Extract the (X, Y) coordinate from the center of the cell holding the provided text.  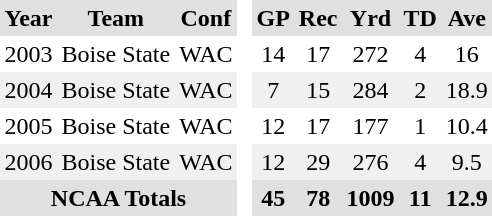
GP (273, 18)
12.9 (466, 198)
7 (273, 90)
18.9 (466, 90)
177 (370, 126)
Team (116, 18)
TD (420, 18)
NCAA Totals (118, 198)
45 (273, 198)
276 (370, 162)
272 (370, 54)
284 (370, 90)
2006 (28, 162)
Conf (206, 18)
2004 (28, 90)
11 (420, 198)
2005 (28, 126)
1009 (370, 198)
2 (420, 90)
Rec (318, 18)
Yrd (370, 18)
29 (318, 162)
1 (420, 126)
10.4 (466, 126)
78 (318, 198)
9.5 (466, 162)
16 (466, 54)
14 (273, 54)
15 (318, 90)
2003 (28, 54)
Year (28, 18)
Ave (466, 18)
